Locate the cell with the specified text and output its (X, Y) center coordinate. 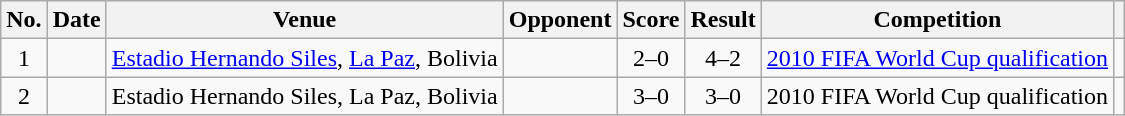
Competition (937, 20)
Opponent (560, 20)
Result (723, 20)
Venue (304, 20)
1 (24, 58)
No. (24, 20)
2 (24, 96)
Score (651, 20)
2–0 (651, 58)
4–2 (723, 58)
Date (76, 20)
